Pinpoint the cell where the given text exists, returning its (X, Y) midpoint coordinate. 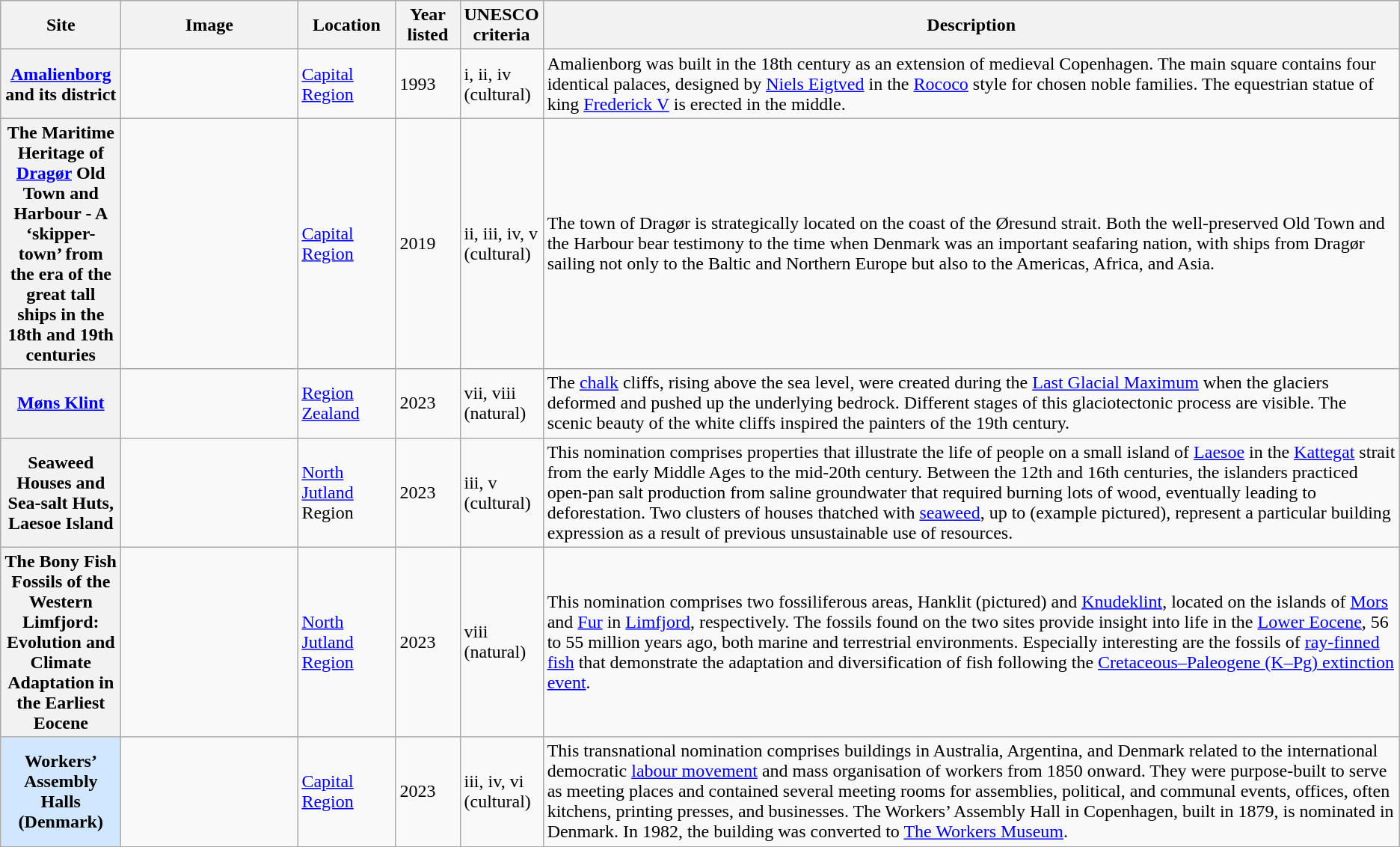
UNESCO criteria (501, 25)
The Maritime Heritage of Dragør Old Town and Harbour - A ‘skipper-town’ from the era of the great tall ships in the 18th and 19th centuries (61, 244)
Location (347, 25)
vii, viii (natural) (501, 403)
Seaweed Houses and Sea-salt Huts, Laesoe Island (61, 492)
Region Zealand (347, 403)
Amalienborg and its district (61, 84)
i, ii, iv (cultural) (501, 84)
iii, iv, vi (cultural) (501, 792)
Image (209, 25)
Year listed (428, 25)
Description (971, 25)
The Bony Fish Fossils of the Western Limfjord: Evolution and Climate Adaptation in the Earliest Eocene (61, 642)
viii (natural) (501, 642)
Workers’ Assembly Halls (Denmark) (61, 792)
Site (61, 25)
ii, iii, iv, v (cultural) (501, 244)
iii, v (cultural) (501, 492)
2019 (428, 244)
1993 (428, 84)
Møns Klint (61, 403)
